Output the (x, y) coordinate of the center of the cell containing the given text.  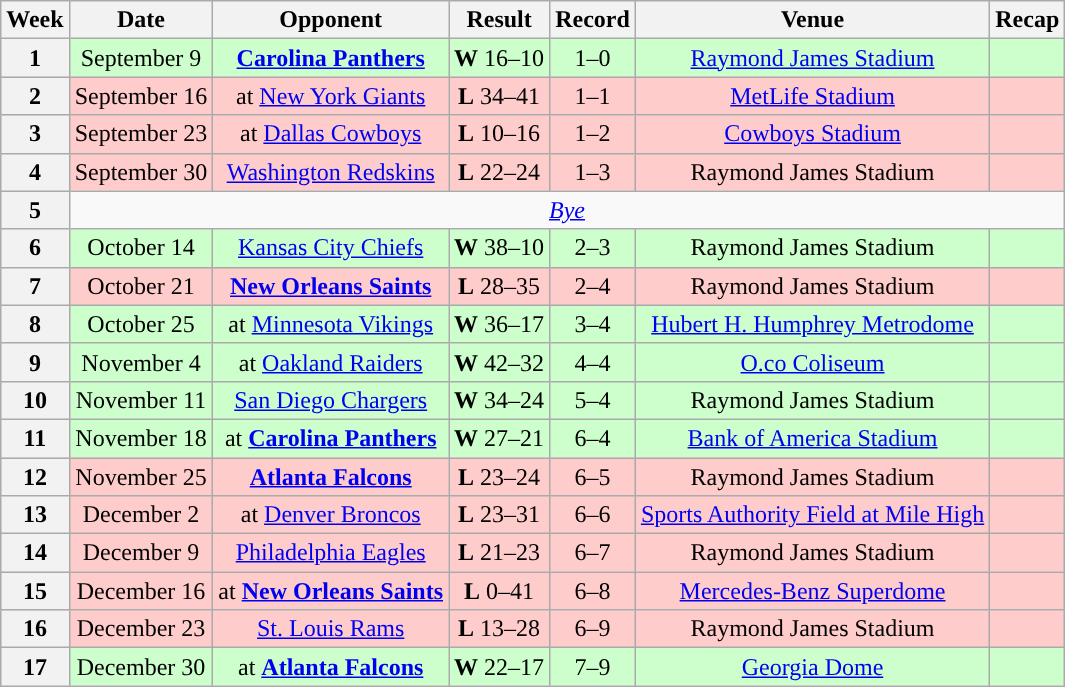
December 30 (141, 667)
October 21 (141, 286)
14 (35, 553)
10 (35, 400)
San Diego Chargers (331, 400)
6–6 (593, 515)
L 23–24 (500, 477)
at Atlanta Falcons (331, 667)
6–8 (593, 591)
8 (35, 324)
Bank of America Stadium (812, 438)
St. Louis Rams (331, 629)
17 (35, 667)
W 16–10 (500, 58)
15 (35, 591)
September 9 (141, 58)
Washington Redskins (331, 172)
2–4 (593, 286)
1 (35, 58)
at Denver Broncos (331, 515)
at Carolina Panthers (331, 438)
at New York Giants (331, 96)
MetLife Stadium (812, 96)
Bye (567, 210)
Philadelphia Eagles (331, 553)
1–0 (593, 58)
November 4 (141, 362)
Venue (812, 20)
L 23–31 (500, 515)
December 2 (141, 515)
Atlanta Falcons (331, 477)
9 (35, 362)
December 16 (141, 591)
4–4 (593, 362)
Opponent (331, 20)
New Orleans Saints (331, 286)
W 38–10 (500, 248)
W 36–17 (500, 324)
December 23 (141, 629)
4 (35, 172)
6–7 (593, 553)
13 (35, 515)
6 (35, 248)
16 (35, 629)
6–5 (593, 477)
September 23 (141, 134)
at New Orleans Saints (331, 591)
7 (35, 286)
5 (35, 210)
11 (35, 438)
November 18 (141, 438)
at Minnesota Vikings (331, 324)
O.co Coliseum (812, 362)
5–4 (593, 400)
6–4 (593, 438)
Hubert H. Humphrey Metrodome (812, 324)
12 (35, 477)
3–4 (593, 324)
W 27–21 (500, 438)
2 (35, 96)
1–2 (593, 134)
Result (500, 20)
Cowboys Stadium (812, 134)
September 16 (141, 96)
L 28–35 (500, 286)
October 25 (141, 324)
Mercedes-Benz Superdome (812, 591)
October 14 (141, 248)
L 13–28 (500, 629)
L 34–41 (500, 96)
W 42–32 (500, 362)
Sports Authority Field at Mile High (812, 515)
Georgia Dome (812, 667)
L 22–24 (500, 172)
Carolina Panthers (331, 58)
September 30 (141, 172)
Record (593, 20)
Recap (1028, 20)
November 11 (141, 400)
Date (141, 20)
November 25 (141, 477)
W 22–17 (500, 667)
at Oakland Raiders (331, 362)
L 21–23 (500, 553)
6–9 (593, 629)
December 9 (141, 553)
3 (35, 134)
L 10–16 (500, 134)
W 34–24 (500, 400)
Week (35, 20)
L 0–41 (500, 591)
7–9 (593, 667)
2–3 (593, 248)
at Dallas Cowboys (331, 134)
1–1 (593, 96)
1–3 (593, 172)
Kansas City Chiefs (331, 248)
